For the text-containing cell, return its midpoint in (X, Y) coordinate format. 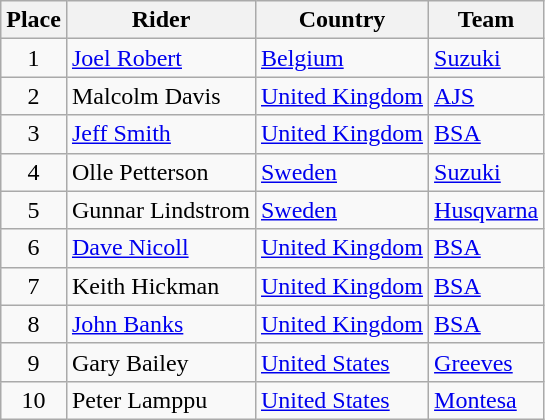
AJS (486, 96)
2 (34, 96)
Jeff Smith (160, 134)
Olle Petterson (160, 172)
Country (342, 20)
Husqvarna (486, 210)
Malcolm Davis (160, 96)
Greeves (486, 362)
Dave Nicoll (160, 248)
Montesa (486, 400)
Joel Robert (160, 58)
4 (34, 172)
Rider (160, 20)
8 (34, 324)
Peter Lamppu (160, 400)
Gary Bailey (160, 362)
Keith Hickman (160, 286)
6 (34, 248)
Belgium (342, 58)
Place (34, 20)
7 (34, 286)
John Banks (160, 324)
10 (34, 400)
1 (34, 58)
3 (34, 134)
Team (486, 20)
5 (34, 210)
9 (34, 362)
Gunnar Lindstrom (160, 210)
